Determine the (x, y) coordinate at the center of the cell enclosing the given text.  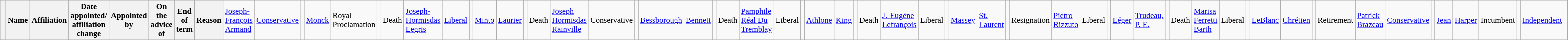
Pietro Rizzuto (1066, 20)
J.-Eugène Lefrançois (899, 20)
Date appointed/ affiliation change (89, 20)
Harper (1466, 20)
Royal Proclamation (354, 20)
Bessborough (661, 20)
LeBlanc (1265, 20)
Minto (485, 20)
Reason (209, 20)
Incumbent (1498, 20)
Massey (963, 20)
On the advice of (162, 20)
Chrétien (1296, 20)
Independent (1542, 20)
Retirement (1336, 20)
Marisa Ferretti Barth (1206, 20)
Appointed by (129, 20)
Trudeau, P. E. (1149, 20)
End of term (184, 20)
Name (18, 20)
King (844, 20)
Resignation (1031, 20)
Monck (318, 20)
Laurier (510, 20)
St. Laurent (991, 20)
Patrick Brazeau (1370, 20)
Joseph-François Armand (239, 20)
Pamphile Réal Du Tremblay (757, 20)
Affiliation (49, 20)
Jean (1444, 20)
Athlone (819, 20)
Joseph-Hormisdas Legris (423, 20)
Léger (1122, 20)
Bennett (698, 20)
Joseph Hormisdas Rainville (569, 20)
